Return (x, y) of the center of cell containing provided text 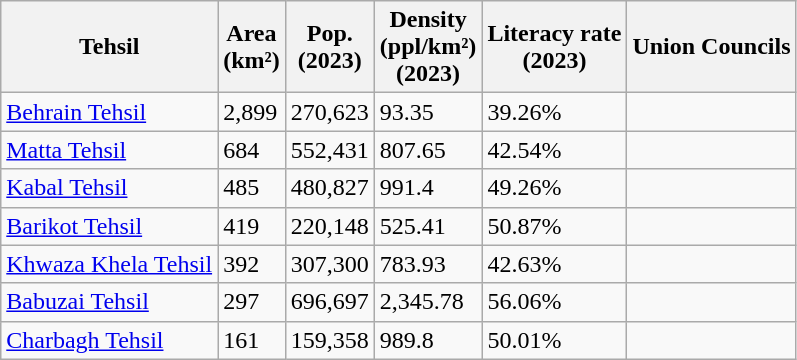
392 (252, 264)
525.41 (428, 226)
42.63% (554, 264)
696,697 (330, 302)
Khwaza Khela Tehsil (110, 264)
297 (252, 302)
39.26% (554, 112)
Kabal Tehsil (110, 188)
Matta Tehsil (110, 150)
56.06% (554, 302)
Density(ppl/km²)(2023) (428, 47)
50.01% (554, 340)
270,623 (330, 112)
480,827 (330, 188)
Tehsil (110, 47)
991.4 (428, 188)
2,899 (252, 112)
Area(km²) (252, 47)
Pop.(2023) (330, 47)
Behrain Tehsil (110, 112)
159,358 (330, 340)
161 (252, 340)
50.87% (554, 226)
Charbagh Tehsil (110, 340)
Union Councils (712, 47)
Babuzai Tehsil (110, 302)
49.26% (554, 188)
42.54% (554, 150)
807.65 (428, 150)
220,148 (330, 226)
684 (252, 150)
307,300 (330, 264)
2,345.78 (428, 302)
485 (252, 188)
419 (252, 226)
93.35 (428, 112)
783.93 (428, 264)
989.8 (428, 340)
552,431 (330, 150)
Barikot Tehsil (110, 226)
Literacy rate(2023) (554, 47)
